Pinpoint the cell where the given text exists, returning its [X, Y] midpoint coordinate. 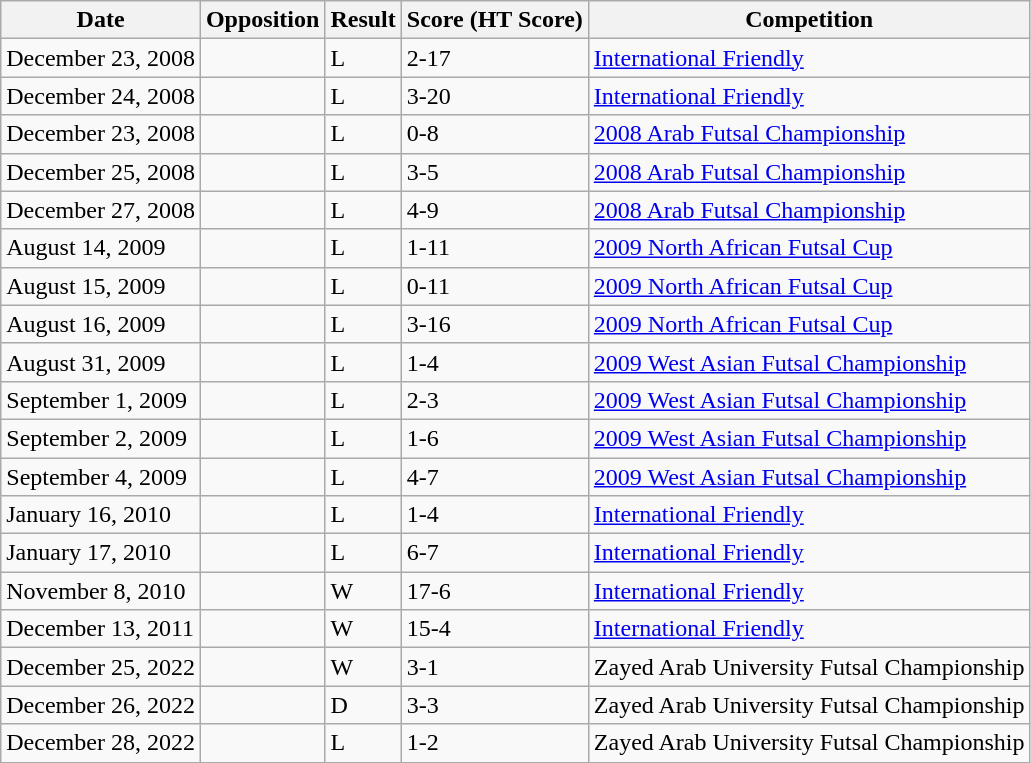
3-1 [494, 667]
17-6 [494, 591]
Competition [809, 20]
August 14, 2009 [101, 248]
3-16 [494, 324]
November 8, 2010 [101, 591]
1-11 [494, 248]
September 2, 2009 [101, 438]
December 25, 2022 [101, 667]
August 16, 2009 [101, 324]
September 1, 2009 [101, 400]
0-8 [494, 134]
January 16, 2010 [101, 515]
3-20 [494, 96]
3-3 [494, 705]
December 26, 2022 [101, 705]
August 31, 2009 [101, 362]
D [363, 705]
Date [101, 20]
4-7 [494, 477]
September 4, 2009 [101, 477]
2-17 [494, 58]
December 25, 2008 [101, 172]
December 28, 2022 [101, 743]
December 27, 2008 [101, 210]
1-2 [494, 743]
6-7 [494, 553]
2-3 [494, 400]
December 24, 2008 [101, 96]
January 17, 2010 [101, 553]
August 15, 2009 [101, 286]
Opposition [262, 20]
Result [363, 20]
4-9 [494, 210]
Score (HT Score) [494, 20]
3-5 [494, 172]
15-4 [494, 629]
1-6 [494, 438]
0-11 [494, 286]
December 13, 2011 [101, 629]
